Return the (x, y) coordinate for the center point of the cell that contains the specified text.  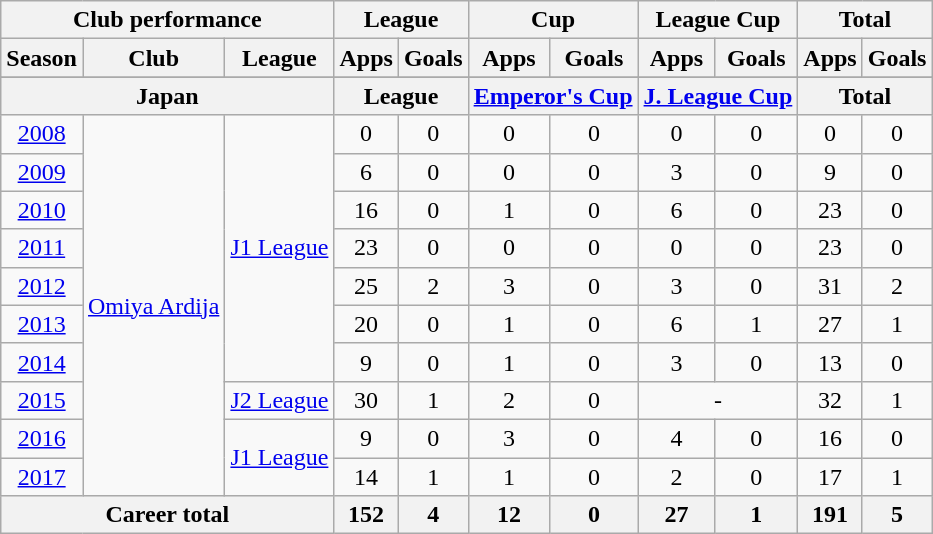
25 (366, 286)
J2 League (280, 400)
2008 (42, 134)
12 (509, 515)
32 (830, 400)
Club performance (168, 20)
30 (366, 400)
191 (830, 515)
Club (153, 58)
- (718, 400)
Cup (553, 20)
2009 (42, 172)
13 (830, 362)
Emperor's Cup (553, 96)
152 (366, 515)
5 (897, 515)
Career total (168, 515)
J. League Cup (718, 96)
14 (366, 477)
20 (366, 324)
31 (830, 286)
2010 (42, 210)
17 (830, 477)
2013 (42, 324)
2016 (42, 438)
2015 (42, 400)
2012 (42, 286)
League Cup (718, 20)
2014 (42, 362)
Season (42, 58)
Japan (168, 96)
Omiya Ardija (153, 306)
2011 (42, 248)
2017 (42, 477)
